Return [X, Y] of the center of cell containing provided text 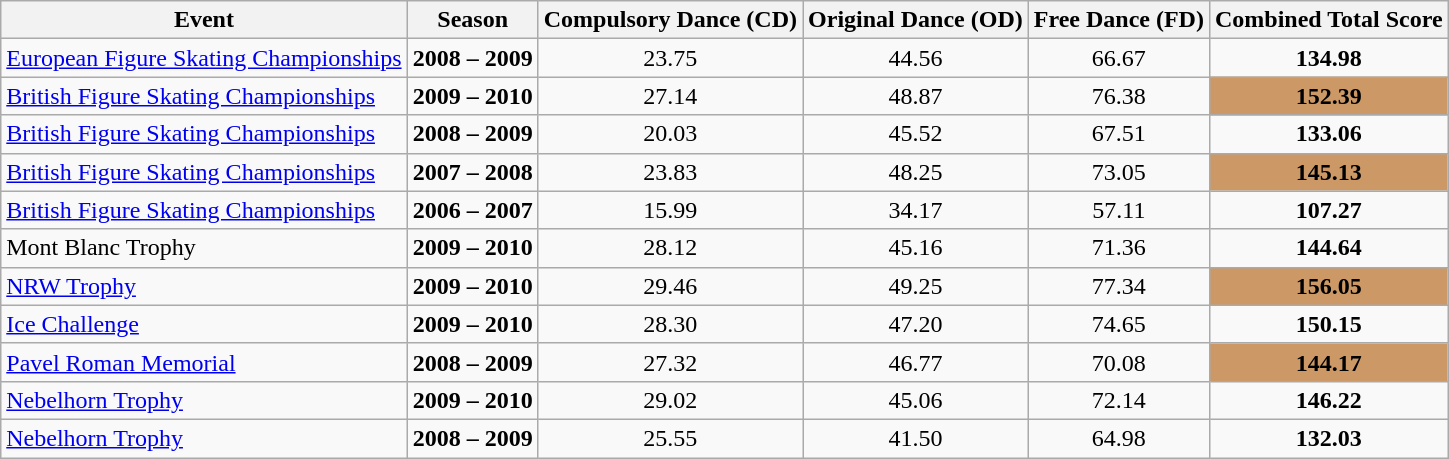
Combined Total Score [1328, 20]
146.22 [1328, 400]
27.32 [670, 362]
45.16 [916, 248]
European Figure Skating Championships [204, 58]
144.64 [1328, 248]
57.11 [1118, 210]
134.98 [1328, 58]
77.34 [1118, 286]
64.98 [1118, 438]
133.06 [1328, 134]
Season [472, 20]
152.39 [1328, 96]
28.12 [670, 248]
Original Dance (OD) [916, 20]
Event [204, 20]
34.17 [916, 210]
76.38 [1118, 96]
144.17 [1328, 362]
145.13 [1328, 172]
45.06 [916, 400]
28.30 [670, 324]
72.14 [1118, 400]
132.03 [1328, 438]
2006 – 2007 [472, 210]
Pavel Roman Memorial [204, 362]
44.56 [916, 58]
73.05 [1118, 172]
156.05 [1328, 286]
48.87 [916, 96]
41.50 [916, 438]
NRW Trophy [204, 286]
27.14 [670, 96]
71.36 [1118, 248]
23.75 [670, 58]
Ice Challenge [204, 324]
47.20 [916, 324]
20.03 [670, 134]
107.27 [1328, 210]
45.52 [916, 134]
67.51 [1118, 134]
Free Dance (FD) [1118, 20]
23.83 [670, 172]
Mont Blanc Trophy [204, 248]
70.08 [1118, 362]
29.46 [670, 286]
49.25 [916, 286]
150.15 [1328, 324]
15.99 [670, 210]
46.77 [916, 362]
2007 – 2008 [472, 172]
66.67 [1118, 58]
48.25 [916, 172]
29.02 [670, 400]
25.55 [670, 438]
74.65 [1118, 324]
Compulsory Dance (CD) [670, 20]
